Output the [x, y] coordinate of the center of the cell containing the given text.  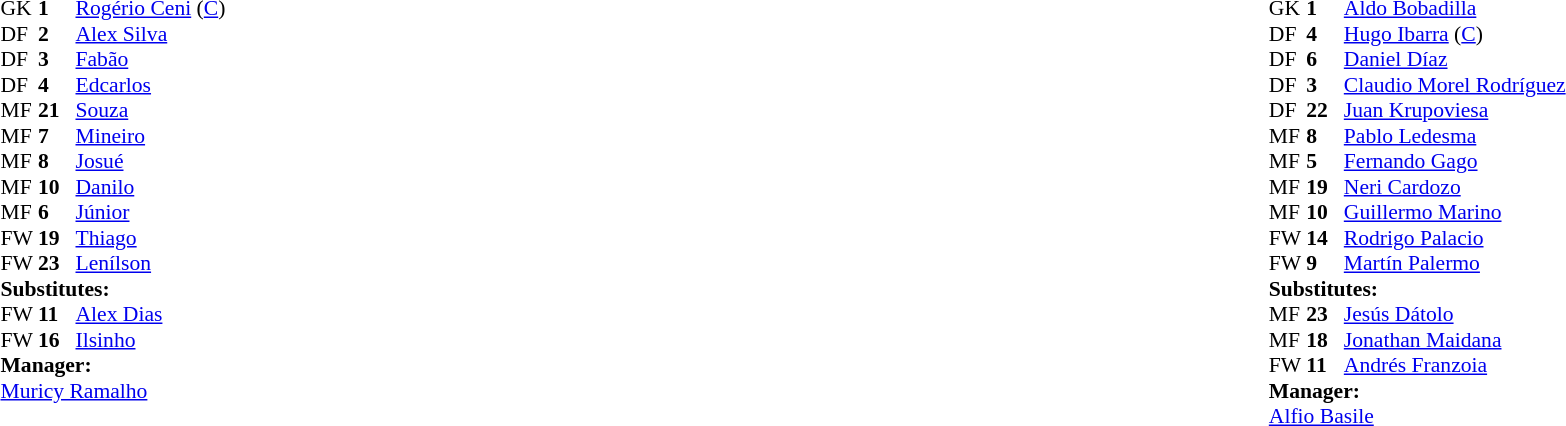
2 [57, 34]
Claudio Morel Rodríguez [1455, 85]
Alex Dias [151, 315]
Ilsinho [151, 340]
Neri Cardozo [1455, 187]
Martín Palermo [1455, 263]
5 [1325, 161]
18 [1325, 340]
Pablo Ledesma [1455, 136]
Fernando Gago [1455, 161]
9 [1325, 263]
16 [57, 340]
Mineiro [151, 136]
Danilo [151, 187]
14 [1325, 238]
Jonathan Maidana [1455, 340]
Júnior [151, 213]
Juan Krupoviesa [1455, 111]
21 [57, 111]
Rodrigo Palacio [1455, 238]
Souza [151, 111]
Andrés Franzoia [1455, 365]
Thiago [151, 238]
Edcarlos [151, 85]
Josué [151, 161]
Lenílson [151, 263]
Daniel Díaz [1455, 59]
22 [1325, 111]
Fabão [151, 59]
Muricy Ramalho [112, 391]
Guillermo Marino [1455, 213]
Jesús Dátolo [1455, 315]
Alex Silva [151, 34]
7 [57, 136]
Hugo Ibarra (C) [1455, 34]
